Find where the given text appears and provide that cell's center as (x, y) coordinate. 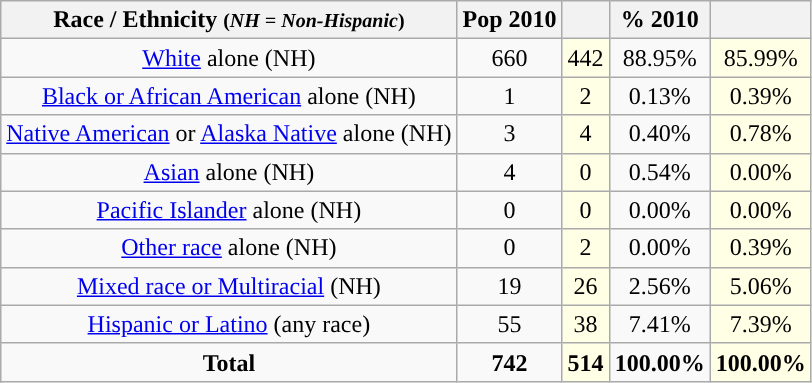
5.06% (760, 286)
7.39% (760, 324)
514 (586, 362)
Asian alone (NH) (229, 172)
White alone (NH) (229, 58)
3 (510, 134)
19 (510, 286)
0.13% (660, 96)
Other race alone (NH) (229, 248)
0.40% (660, 134)
1 (510, 96)
26 (586, 286)
55 (510, 324)
Hispanic or Latino (any race) (229, 324)
Race / Ethnicity (NH = Non-Hispanic) (229, 20)
38 (586, 324)
442 (586, 58)
660 (510, 58)
Mixed race or Multiracial (NH) (229, 286)
2.56% (660, 286)
Total (229, 362)
Pop 2010 (510, 20)
88.95% (660, 58)
Pacific Islander alone (NH) (229, 210)
Black or African American alone (NH) (229, 96)
0.78% (760, 134)
742 (510, 362)
85.99% (760, 58)
0.54% (660, 172)
% 2010 (660, 20)
Native American or Alaska Native alone (NH) (229, 134)
7.41% (660, 324)
